Detect which cell encompasses the target text, then output its [X, Y] center coordinate. 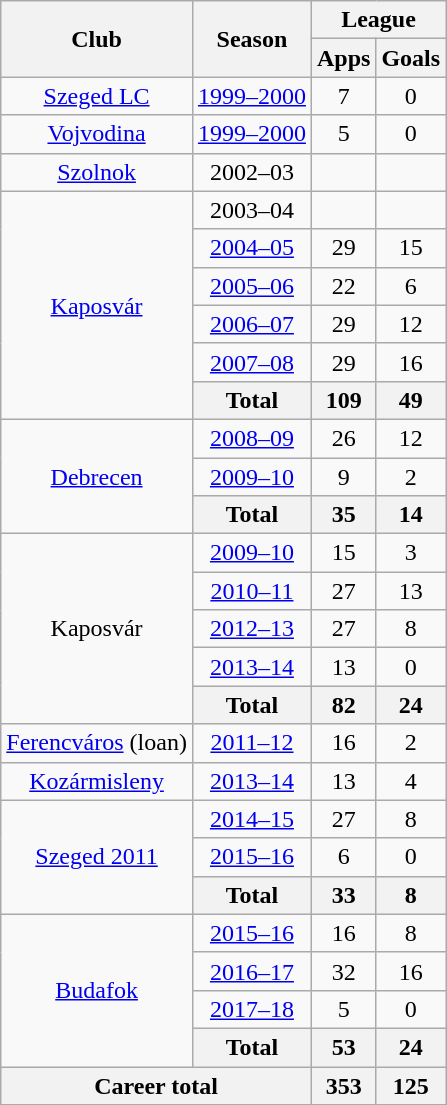
3 [411, 553]
9 [343, 477]
2017–18 [252, 1009]
14 [411, 515]
2004–05 [252, 248]
26 [343, 438]
2003–04 [252, 210]
Season [252, 39]
2016–17 [252, 971]
35 [343, 515]
125 [411, 1085]
Szeged LC [97, 96]
22 [343, 286]
2010–11 [252, 591]
Goals [411, 58]
Budafok [97, 990]
353 [343, 1085]
League [378, 20]
Apps [343, 58]
2014–15 [252, 819]
Career total [156, 1085]
53 [343, 1047]
2012–13 [252, 629]
Club [97, 39]
Szolnok [97, 172]
32 [343, 971]
Kozármisleny [97, 781]
49 [411, 400]
2007–08 [252, 362]
Debrecen [97, 476]
2008–09 [252, 438]
7 [343, 96]
2011–12 [252, 743]
2005–06 [252, 286]
Ferencváros (loan) [97, 743]
33 [343, 895]
Vojvodina [97, 134]
4 [411, 781]
109 [343, 400]
2002–03 [252, 172]
2006–07 [252, 324]
82 [343, 705]
Szeged 2011 [97, 857]
